Capture the cell that displays the provided text and extract its [x, y] central coordinate. 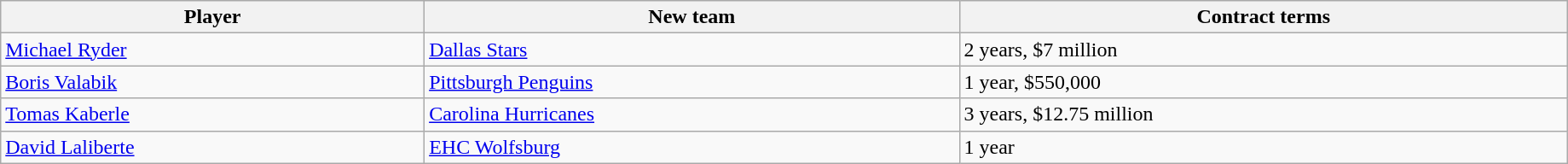
Tomas Kaberle [213, 114]
Carolina Hurricanes [692, 114]
2 years, $7 million [1264, 50]
Contract terms [1264, 17]
Player [213, 17]
Dallas Stars [692, 50]
Michael Ryder [213, 50]
3 years, $12.75 million [1264, 114]
New team [692, 17]
David Laliberte [213, 147]
EHC Wolfsburg [692, 147]
Boris Valabik [213, 82]
Pittsburgh Penguins [692, 82]
1 year [1264, 147]
1 year, $550,000 [1264, 82]
